Determine the [X, Y] coordinate at the center of the cell enclosing the given text.  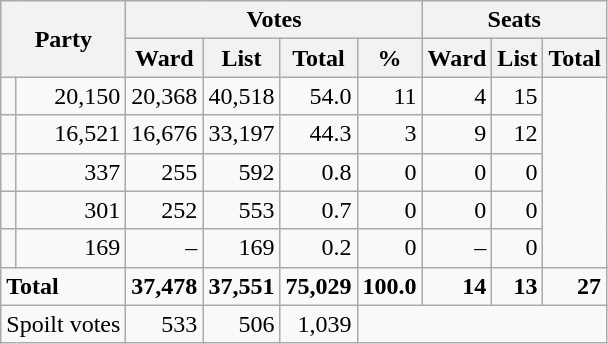
506 [242, 324]
% [390, 58]
37,551 [242, 286]
54.0 [318, 96]
16,521 [70, 134]
75,029 [318, 286]
9 [457, 134]
0.7 [318, 210]
592 [242, 172]
15 [518, 96]
1,039 [318, 324]
20,368 [164, 96]
Seats [514, 20]
Votes [274, 20]
533 [164, 324]
20,150 [70, 96]
37,478 [164, 286]
Party [64, 39]
27 [575, 286]
553 [242, 210]
12 [518, 134]
14 [457, 286]
33,197 [242, 134]
0.2 [318, 248]
0.8 [318, 172]
11 [390, 96]
40,518 [242, 96]
13 [518, 286]
4 [457, 96]
255 [164, 172]
Spoilt votes [64, 324]
301 [70, 210]
16,676 [164, 134]
3 [390, 134]
252 [164, 210]
337 [70, 172]
44.3 [318, 134]
100.0 [390, 286]
